Capture the cell that displays the provided text and extract its (X, Y) central coordinate. 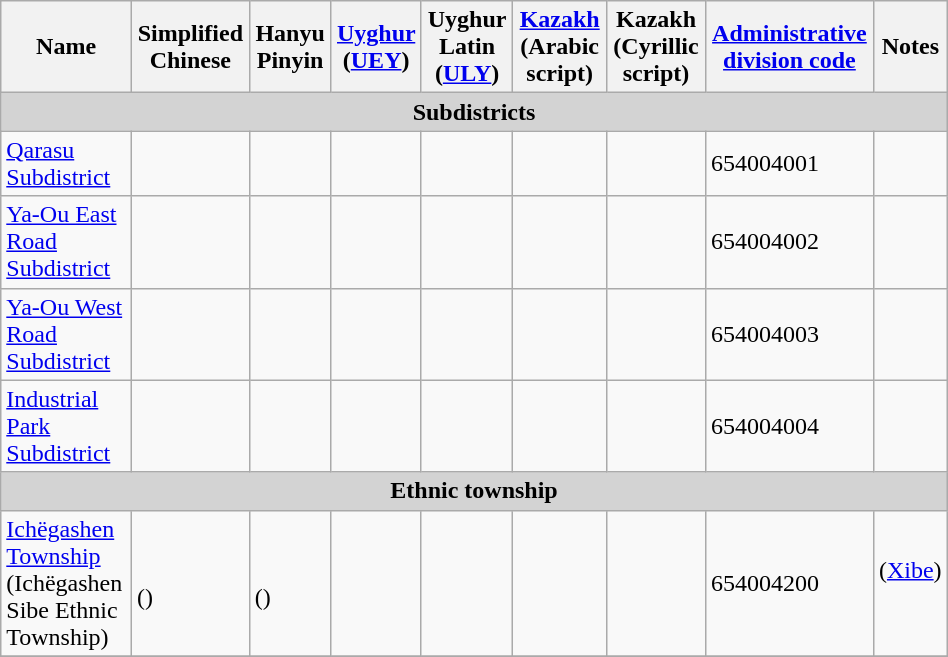
Simplified Chinese (190, 47)
Ethnic township (474, 491)
Qarasu Subdistrict (66, 164)
Uyghur Latin (ULY) (466, 47)
Uyghur (UEY) (376, 47)
Notes (910, 47)
Administrative division code (789, 47)
654004200 (789, 583)
654004001 (789, 164)
Kazakh (Arabic script) (560, 47)
(Xibe) (910, 583)
Ya-Ou West Road Subdistrict (66, 334)
Industrial Park Subdistrict (66, 426)
654004004 (789, 426)
Kazakh (Cyrillic script) (656, 47)
Subdistricts (474, 112)
Hanyu Pinyin (290, 47)
654004002 (789, 242)
Ya-Ou East Road Subdistrict (66, 242)
Name (66, 47)
654004003 (789, 334)
Ichëgashen Township(Ichëgashen Sibe Ethnic Township) (66, 583)
